Return the [x, y] coordinate for the center point of the cell that contains the specified text.  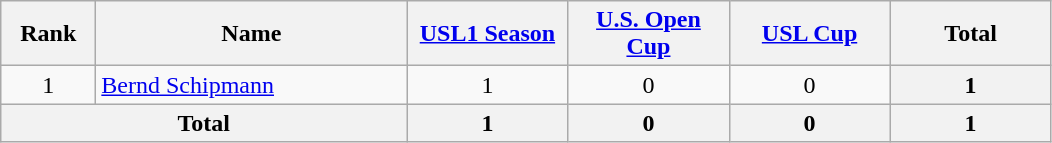
U.S. Open Cup [648, 34]
Rank [48, 34]
Name [252, 34]
USL1 Season [488, 34]
Bernd Schipmann [252, 85]
USL Cup [810, 34]
